Extract the (X, Y) coordinate from the center of the cell holding the provided text.  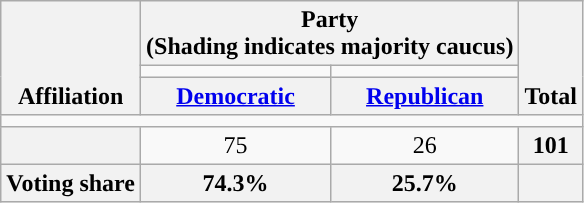
Total (551, 58)
25.7% (425, 183)
Party (Shading indicates majority caucus) (330, 34)
Republican (425, 96)
Affiliation (71, 58)
Voting share (71, 183)
101 (551, 145)
26 (425, 145)
74.3% (236, 183)
Democratic (236, 96)
75 (236, 145)
